Search for the cell housing the specified text and yield its (x, y) center coordinate. 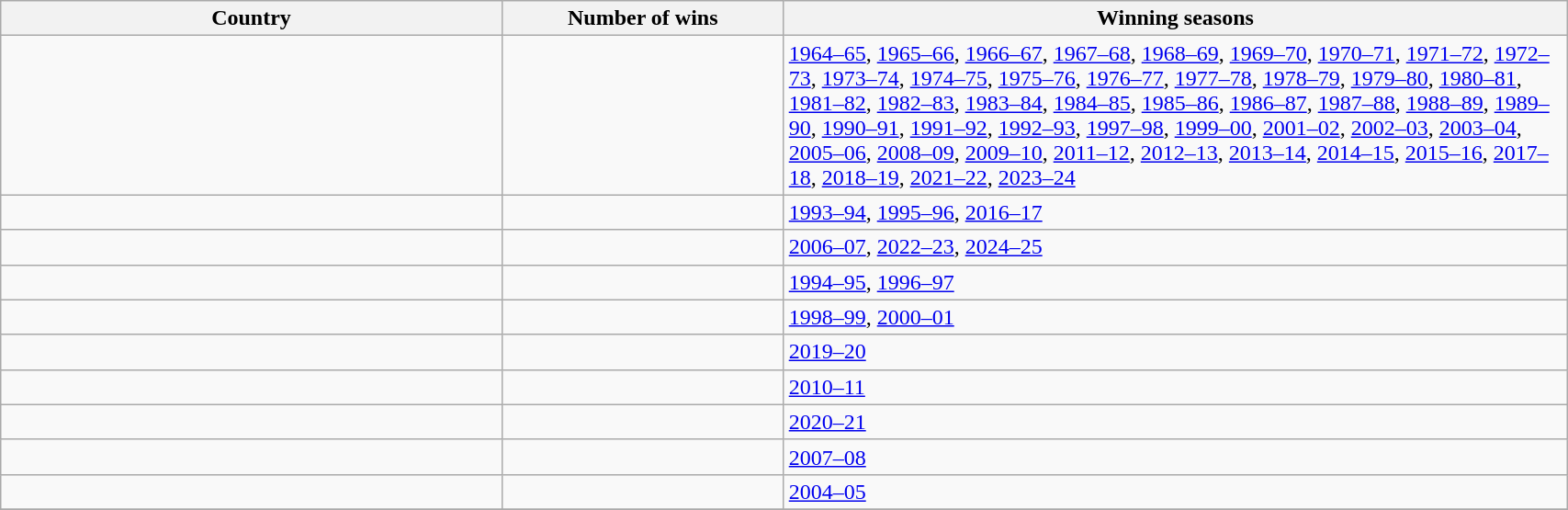
2019–20 (1175, 352)
1993–94, 1995–96, 2016–17 (1175, 212)
2004–05 (1175, 492)
1994–95, 1996–97 (1175, 282)
2020–21 (1175, 422)
Country (252, 18)
2007–08 (1175, 457)
Number of wins (643, 18)
1998–99, 2000–01 (1175, 317)
Winning seasons (1175, 18)
2010–11 (1175, 387)
2006–07, 2022–23, 2024–25 (1175, 247)
